Capture the cell that displays the provided text and extract its [x, y] central coordinate. 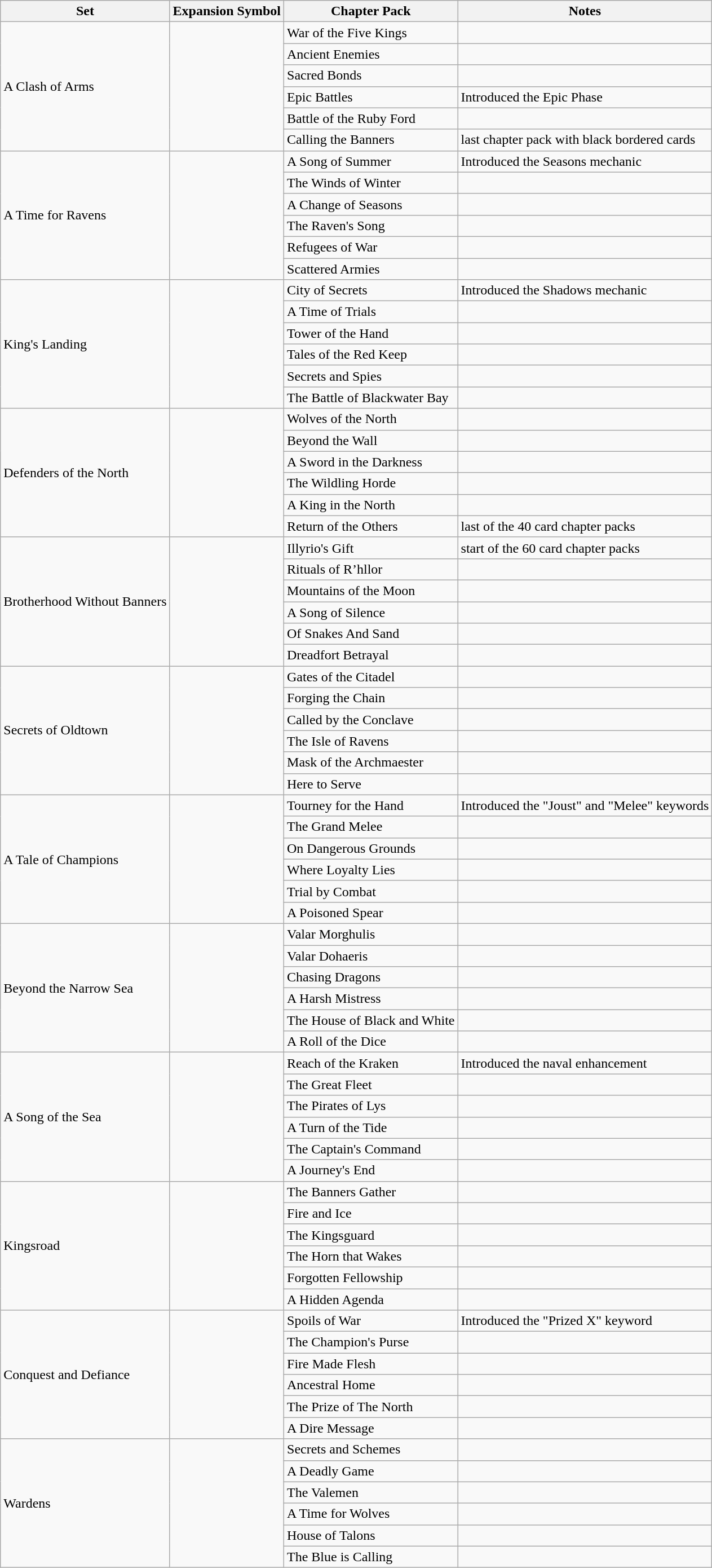
A Song of Silence [371, 612]
The Raven's Song [371, 226]
The Battle of Blackwater Bay [371, 398]
A Time for Wolves [371, 1514]
The Horn that Wakes [371, 1256]
Chapter Pack [371, 11]
Wardens [85, 1503]
A Turn of the Tide [371, 1127]
The Banners Gather [371, 1192]
Beyond the Wall [371, 441]
Secrets of Oldtown [85, 730]
A Tale of Champions [85, 859]
A Hidden Agenda [371, 1299]
Conquest and Defiance [85, 1375]
Chasing Dragons [371, 977]
Beyond the Narrow Sea [85, 988]
Tourney for the Hand [371, 805]
The Isle of Ravens [371, 741]
A Poisoned Spear [371, 913]
Refugees of War [371, 247]
Mountains of the Moon [371, 591]
Mask of the Archmaester [371, 763]
Return of the Others [371, 526]
A Journey's End [371, 1170]
Introduced the "Prized X" keyword [585, 1321]
Gates of the Citadel [371, 677]
The Prize of The North [371, 1407]
Trial by Combat [371, 891]
last of the 40 card chapter packs [585, 526]
The Blue is Calling [371, 1557]
A Sword in the Darkness [371, 462]
The Captain's Command [371, 1149]
Dreadfort Betrayal [371, 655]
Forgotten Fellowship [371, 1278]
Illyrio's Gift [371, 548]
Secrets and Schemes [371, 1450]
Valar Morghulis [371, 934]
The Valemen [371, 1492]
City of Secrets [371, 290]
Rituals of R’hllor [371, 569]
Brotherhood Without Banners [85, 601]
Ancestral Home [371, 1385]
King's Landing [85, 344]
Introduced the Shadows mechanic [585, 290]
Calling the Banners [371, 140]
Introduced the "Joust" and "Melee" keywords [585, 805]
Introduced the Epic Phase [585, 97]
Introduced the Seasons mechanic [585, 161]
Valar Dohaeris [371, 956]
Secrets and Spies [371, 376]
The Kingsguard [371, 1235]
On Dangerous Grounds [371, 848]
The Winds of Winter [371, 183]
Fire Made Flesh [371, 1364]
Battle of the Ruby Ford [371, 118]
start of the 60 card chapter packs [585, 548]
last chapter pack with black bordered cards [585, 140]
Epic Battles [371, 97]
Spoils of War [371, 1321]
House of Talons [371, 1535]
The Wildling Horde [371, 483]
Set [85, 11]
The House of Black and White [371, 1020]
Fire and Ice [371, 1213]
Kingsroad [85, 1245]
Of Snakes And Sand [371, 634]
A Time of Trials [371, 312]
Tower of the Hand [371, 333]
Scattered Armies [371, 269]
Expansion Symbol [227, 11]
Where Loyalty Lies [371, 870]
Defenders of the North [85, 473]
The Grand Melee [371, 827]
A Deadly Game [371, 1471]
A Song of Summer [371, 161]
Notes [585, 11]
A King in the North [371, 505]
Here to Serve [371, 784]
Reach of the Kraken [371, 1063]
A Dire Message [371, 1428]
Forging the Chain [371, 698]
A Time for Ravens [85, 215]
A Change of Seasons [371, 204]
Tales of the Red Keep [371, 355]
The Champion's Purse [371, 1342]
A Song of the Sea [85, 1117]
Wolves of the North [371, 419]
Sacred Bonds [371, 76]
The Pirates of Lys [371, 1106]
Ancient Enemies [371, 54]
A Roll of the Dice [371, 1042]
The Great Fleet [371, 1085]
War of the Five Kings [371, 33]
A Clash of Arms [85, 86]
Introduced the naval enhancement [585, 1063]
Called by the Conclave [371, 720]
A Harsh Mistress [371, 999]
